From the cell containing the given text, extract its center point as (X, Y) coordinate. 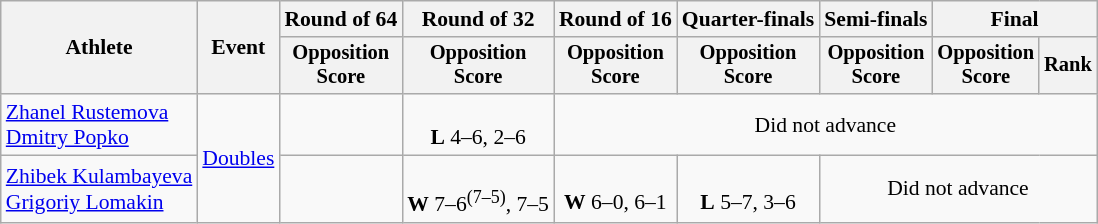
L 5–7, 3–6 (748, 190)
Athlete (100, 48)
Round of 32 (478, 19)
Zhibek KulambayevaGrigoriy Lomakin (100, 190)
Final (1015, 19)
Rank (1068, 66)
L 4–6, 2–6 (478, 124)
Quarter-finals (748, 19)
Round of 64 (340, 19)
Event (238, 48)
Semi-finals (876, 19)
Round of 16 (616, 19)
Zhanel RustemovaDmitry Popko (100, 124)
W 7–6(7–5), 7–5 (478, 190)
W 6–0, 6–1 (616, 190)
Doubles (238, 158)
